Search for the cell housing the specified text and yield its [X, Y] center coordinate. 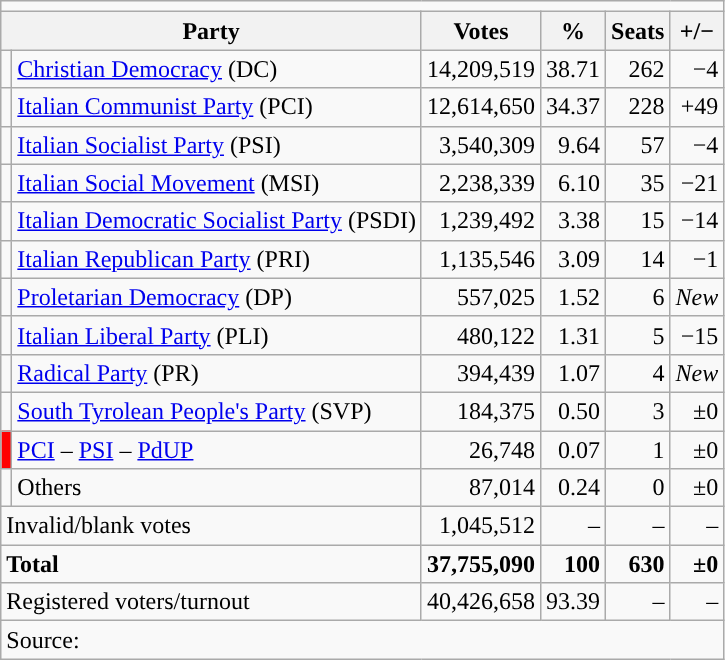
Italian Socialist Party (PSI) [217, 145]
480,122 [480, 335]
0.50 [574, 411]
Invalid/blank votes [212, 526]
630 [638, 564]
0.24 [574, 488]
+49 [697, 107]
3.09 [574, 259]
−14 [697, 221]
1,239,492 [480, 221]
57 [638, 145]
3.38 [574, 221]
−15 [697, 335]
% [574, 31]
0.07 [574, 449]
South Tyrolean People's Party (SVP) [217, 411]
0 [638, 488]
−1 [697, 259]
1,045,512 [480, 526]
2,238,339 [480, 183]
Italian Liberal Party (PLI) [217, 335]
14 [638, 259]
6 [638, 297]
Italian Social Movement (MSI) [217, 183]
Proletarian Democracy (DP) [217, 297]
87,014 [480, 488]
38.71 [574, 69]
35 [638, 183]
Total [212, 564]
15 [638, 221]
+/− [697, 31]
3 [638, 411]
Votes [480, 31]
Party [212, 31]
Italian Democratic Socialist Party (PSDI) [217, 221]
1 [638, 449]
Italian Communist Party (PCI) [217, 107]
Others [217, 488]
14,209,519 [480, 69]
Radical Party (PR) [217, 373]
5 [638, 335]
1.31 [574, 335]
1.07 [574, 373]
−21 [697, 183]
12,614,650 [480, 107]
9.64 [574, 145]
3,540,309 [480, 145]
557,025 [480, 297]
Italian Republican Party (PRI) [217, 259]
228 [638, 107]
184,375 [480, 411]
262 [638, 69]
40,426,658 [480, 602]
Christian Democracy (DC) [217, 69]
Source: [362, 640]
4 [638, 373]
PCI – PSI – PdUP [217, 449]
1,135,546 [480, 259]
1.52 [574, 297]
93.39 [574, 602]
37,755,090 [480, 564]
Registered voters/turnout [212, 602]
Seats [638, 31]
26,748 [480, 449]
6.10 [574, 183]
394,439 [480, 373]
100 [574, 564]
34.37 [574, 107]
